Pinpoint the cell where the given text exists, returning its [X, Y] midpoint coordinate. 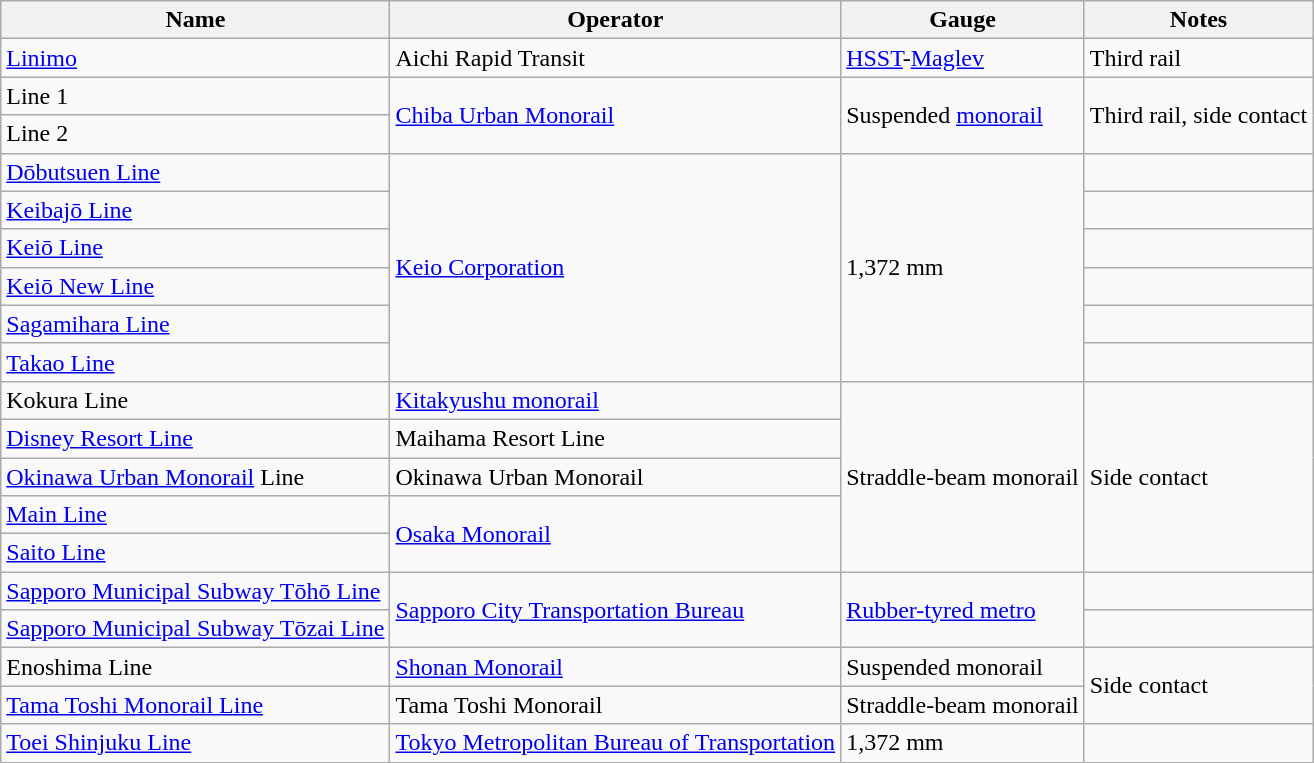
Sagamihara Line [196, 324]
Disney Resort Line [196, 438]
Tama Toshi Monorail [616, 705]
Line 2 [196, 134]
Maihama Resort Line [616, 438]
Okinawa Urban Monorail [616, 477]
Gauge [963, 20]
Dōbutsuen Line [196, 172]
Enoshima Line [196, 667]
Tama Toshi Monorail Line [196, 705]
Name [196, 20]
Sapporo Municipal Subway Tōzai Line [196, 629]
Third rail, side contact [1198, 115]
Notes [1198, 20]
Kokura Line [196, 400]
Operator [616, 20]
Tokyo Metropolitan Bureau of Transportation [616, 743]
Toei Shinjuku Line [196, 743]
Chiba Urban Monorail [616, 115]
Sapporo Municipal Subway Tōhō Line [196, 591]
Linimo [196, 58]
Sapporo City Transportation Bureau [616, 610]
Kitakyushu monorail [616, 400]
Shonan Monorail [616, 667]
Saito Line [196, 553]
Keio Corporation [616, 267]
Line 1 [196, 96]
Third rail [1198, 58]
Main Line [196, 515]
HSST-Maglev [963, 58]
Keiō New Line [196, 286]
Aichi Rapid Transit [616, 58]
Osaka Monorail [616, 534]
Takao Line [196, 362]
Keiō Line [196, 248]
Rubber-tyred metro [963, 610]
Keibajō Line [196, 210]
Okinawa Urban Monorail Line [196, 477]
